Output the [x, y] coordinate of the center of the cell containing the given text.  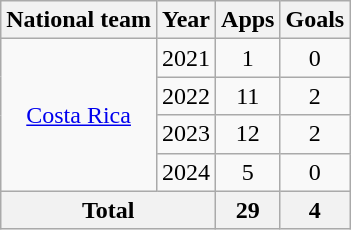
29 [248, 210]
2022 [186, 96]
4 [315, 210]
1 [248, 58]
2023 [186, 134]
Total [108, 210]
National team [79, 20]
2024 [186, 172]
2021 [186, 58]
5 [248, 172]
Costa Rica [79, 115]
Year [186, 20]
12 [248, 134]
Apps [248, 20]
Goals [315, 20]
11 [248, 96]
